Extract the (X, Y) coordinate from the center of the cell holding the provided text.  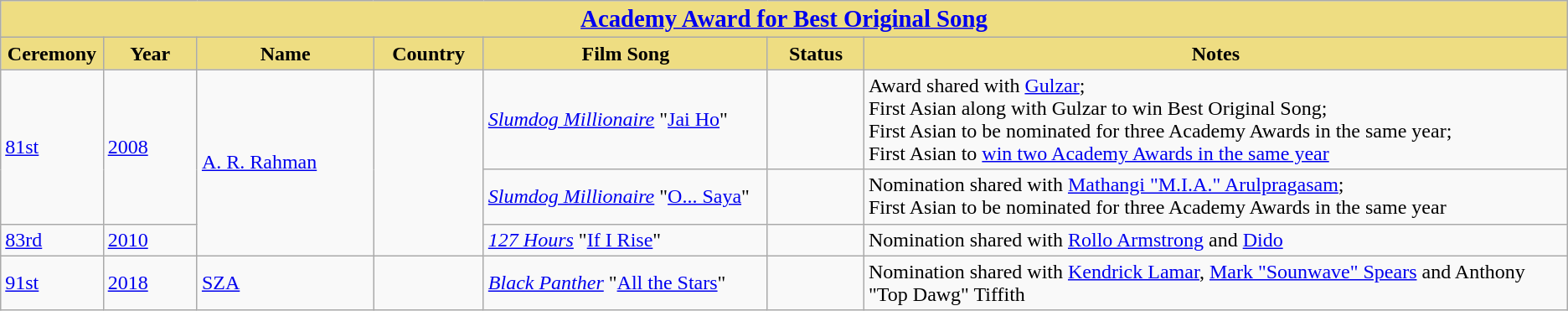
2010 (150, 240)
Nomination shared with Rollo Armstrong and Dido (1215, 240)
Academy Award for Best Original Song (784, 19)
81st (52, 147)
Film Song (625, 54)
Slumdog Millionaire "Jai Ho" (625, 119)
127 Hours "If I Rise" (625, 240)
2018 (150, 283)
Year (150, 54)
2008 (150, 147)
A. R. Rahman (285, 163)
Notes (1215, 54)
Slumdog Millionaire "O... Saya" (625, 196)
Ceremony (52, 54)
83rd (52, 240)
Nomination shared with Kendrick Lamar, Mark "Sounwave" Spears and Anthony "Top Dawg" Tiffith (1215, 283)
Status (816, 54)
91st (52, 283)
Country (429, 54)
Black Panther "All the Stars" (625, 283)
Name (285, 54)
Nomination shared with Mathangi "M.I.A." Arulpragasam;First Asian to be nominated for three Academy Awards in the same year (1215, 196)
SZA (285, 283)
